Search for the cell housing the specified text and yield its (X, Y) center coordinate. 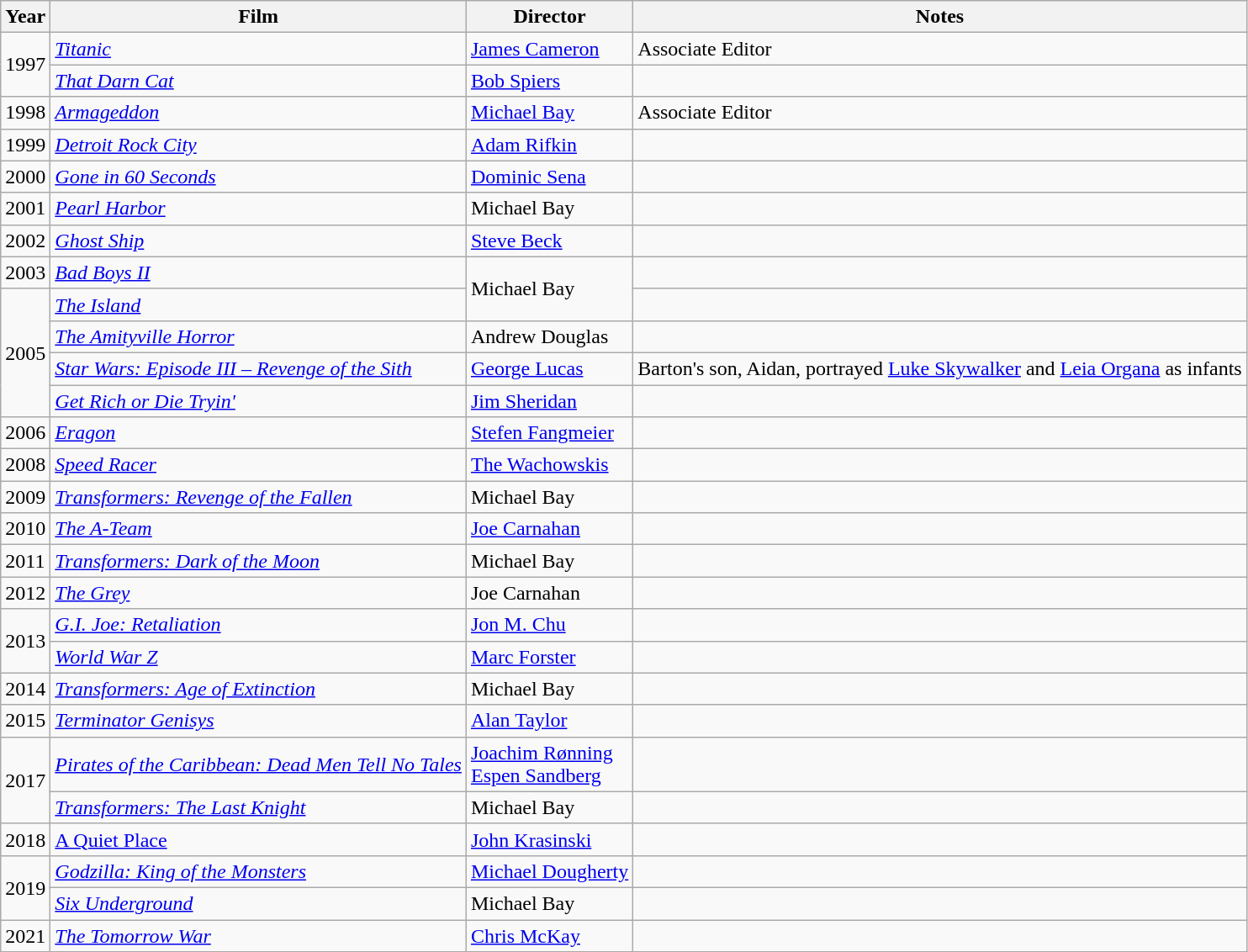
2001 (25, 209)
Pearl Harbor (259, 209)
Bad Boys II (259, 272)
2017 (25, 780)
Michael Dougherty (549, 871)
Film (259, 17)
Adam Rifkin (549, 145)
A Quiet Place (259, 839)
Speed Racer (259, 465)
Notes (940, 17)
2000 (25, 177)
Year (25, 17)
Star Wars: Episode III – Revenge of the Sith (259, 368)
2005 (25, 352)
2012 (25, 593)
Bob Spiers (549, 81)
1997 (25, 65)
1999 (25, 145)
Eragon (259, 433)
1998 (25, 113)
2011 (25, 561)
Gone in 60 Seconds (259, 177)
Pirates of the Caribbean: Dead Men Tell No Tales (259, 764)
The Amityville Horror (259, 336)
2014 (25, 689)
Steve Beck (549, 241)
Andrew Douglas (549, 336)
Jim Sheridan (549, 401)
G.I. Joe: Retaliation (259, 625)
Transformers: The Last Knight (259, 807)
Stefen Fangmeier (549, 433)
2021 (25, 936)
The A-Team (259, 529)
Ghost Ship (259, 241)
Armageddon (259, 113)
Six Underground (259, 903)
2009 (25, 497)
2006 (25, 433)
Transformers: Revenge of the Fallen (259, 497)
Detroit Rock City (259, 145)
2002 (25, 241)
The Wachowskis (549, 465)
The Grey (259, 593)
Transformers: Dark of the Moon (259, 561)
2019 (25, 887)
2003 (25, 272)
2015 (25, 721)
2008 (25, 465)
Get Rich or Die Tryin' (259, 401)
The Island (259, 304)
Titanic (259, 49)
Transformers: Age of Extinction (259, 689)
Dominic Sena (549, 177)
Terminator Genisys (259, 721)
Joachim RønningEspen Sandberg (549, 764)
Marc Forster (549, 657)
Chris McKay (549, 936)
Barton's son, Aidan, portrayed Luke Skywalker and Leia Organa as infants (940, 368)
2018 (25, 839)
James Cameron (549, 49)
The Tomorrow War (259, 936)
World War Z (259, 657)
Godzilla: King of the Monsters (259, 871)
2013 (25, 641)
2010 (25, 529)
Jon M. Chu (549, 625)
Alan Taylor (549, 721)
John Krasinski (549, 839)
George Lucas (549, 368)
That Darn Cat (259, 81)
Director (549, 17)
